Scan for the cell matching the given text and deliver its [X, Y] coordinate at center. 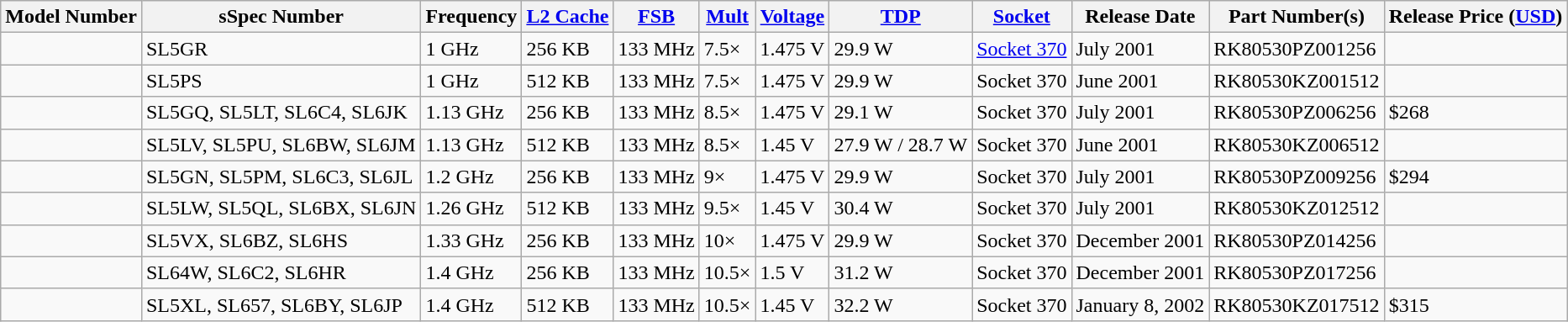
FSB [656, 17]
1.33 GHz [471, 240]
Frequency [471, 17]
SL5GR [281, 49]
$315 [1476, 304]
RK80530KZ001512 [1297, 81]
1.26 GHz [471, 209]
Voltage [792, 17]
RK80530KZ006512 [1297, 145]
Socket [1022, 17]
$294 [1476, 177]
TDP [901, 17]
9× [728, 177]
RK80530KZ012512 [1297, 209]
27.9 W / 28.7 W [901, 145]
SL5PS [281, 81]
31.2 W [901, 272]
L2 Cache [568, 17]
Release Price (USD) [1476, 17]
sSpec Number [281, 17]
January 8, 2002 [1140, 304]
RK80530PZ006256 [1297, 113]
1.2 GHz [471, 177]
Part Number(s) [1297, 17]
RK80530PZ009256 [1297, 177]
30.4 W [901, 209]
10× [728, 240]
SL5LV, SL5PU, SL6BW, SL6JM [281, 145]
SL64W, SL6C2, SL6HR [281, 272]
29.1 W [901, 113]
Release Date [1140, 17]
RK80530KZ017512 [1297, 304]
RK80530PZ001256 [1297, 49]
9.5× [728, 209]
Model Number [71, 17]
RK80530PZ014256 [1297, 240]
SL5XL, SL657, SL6BY, SL6JP [281, 304]
1.5 V [792, 272]
SL5GQ, SL5LT, SL6C4, SL6JK [281, 113]
SL5VX, SL6BZ, SL6HS [281, 240]
SL5LW, SL5QL, SL6BX, SL6JN [281, 209]
$268 [1476, 113]
Mult [728, 17]
SL5GN, SL5PM, SL6C3, SL6JL [281, 177]
RK80530PZ017256 [1297, 272]
32.2 W [901, 304]
